Return [x, y] of the center of cell containing provided text 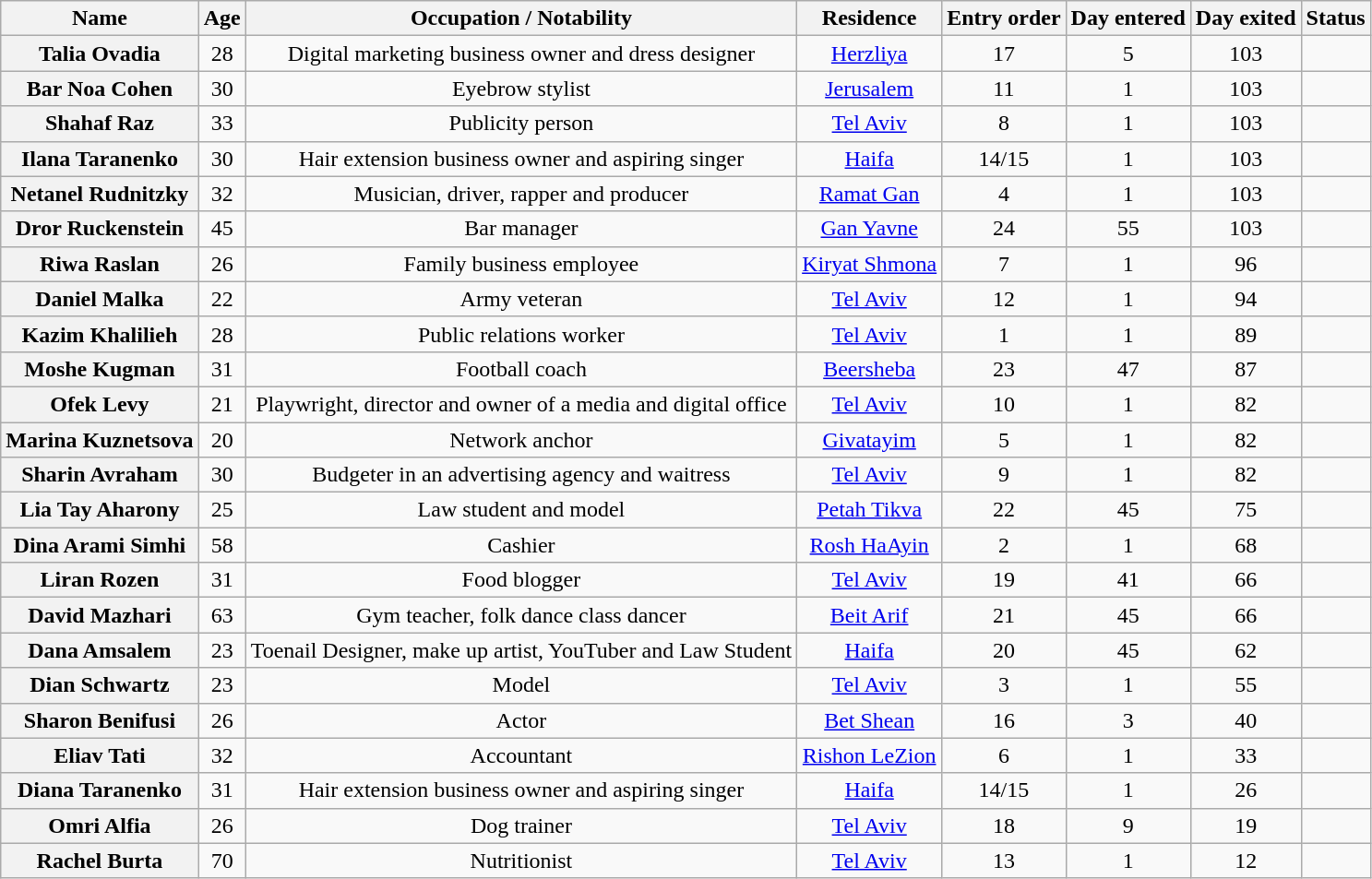
24 [1004, 229]
68 [1246, 545]
Cashier [520, 545]
47 [1127, 369]
Day entered [1127, 18]
Herzliya [869, 53]
Football coach [520, 369]
Publicity person [520, 124]
Eyebrow stylist [520, 89]
Gan Yavne [869, 229]
Dog trainer [520, 826]
Playwright, director and owner of a media and digital office [520, 404]
11 [1004, 89]
Diana Taranenko [100, 790]
Age [221, 18]
Public relations worker [520, 334]
7 [1004, 264]
Digital marketing business owner and dress designer [520, 53]
70 [221, 861]
10 [1004, 404]
13 [1004, 861]
Residence [869, 18]
63 [221, 615]
16 [1004, 720]
Actor [520, 720]
Netanel Rudnitzky [100, 194]
Bar manager [520, 229]
Family business employee [520, 264]
Dina Arami Simhi [100, 545]
Dian Schwartz [100, 685]
Ofek Levy [100, 404]
89 [1246, 334]
David Mazhari [100, 615]
Army veteran [520, 299]
Rachel Burta [100, 861]
Ramat Gan [869, 194]
Toenail Designer, make up artist, YouTuber and Law Student [520, 650]
2 [1004, 545]
Givatayim [869, 440]
Talia Ovadia [100, 53]
Petah Tikva [869, 510]
Liran Rozen [100, 580]
Sharon Benifusi [100, 720]
6 [1004, 755]
Kiryat Shmona [869, 264]
Musician, driver, rapper and producer [520, 194]
Accountant [520, 755]
Dana Amsalem [100, 650]
Day exited [1246, 18]
Lia Tay Aharony [100, 510]
8 [1004, 124]
Rishon LeZion [869, 755]
Kazim Khalilieh [100, 334]
Occupation / Notability [520, 18]
Beit Arif [869, 615]
Budgeter in an advertising agency and waitress [520, 475]
Beersheba [869, 369]
Food blogger [520, 580]
94 [1246, 299]
Model [520, 685]
Network anchor [520, 440]
Gym teacher, folk dance class dancer [520, 615]
Eliav Tati [100, 755]
Dror Ruckenstein [100, 229]
Law student and model [520, 510]
41 [1127, 580]
Daniel Malka [100, 299]
Moshe Kugman [100, 369]
Jerusalem [869, 89]
40 [1246, 720]
Name [100, 18]
Status [1336, 18]
62 [1246, 650]
Marina Kuznetsova [100, 440]
Ilana Taranenko [100, 159]
Riwa Raslan [100, 264]
58 [221, 545]
17 [1004, 53]
Rosh HaAyin [869, 545]
Sharin Avraham [100, 475]
25 [221, 510]
Omri Alfia [100, 826]
Bet Shean [869, 720]
87 [1246, 369]
Nutritionist [520, 861]
Entry order [1004, 18]
Shahaf Raz [100, 124]
96 [1246, 264]
75 [1246, 510]
4 [1004, 194]
Bar Noa Cohen [100, 89]
18 [1004, 826]
